Return the [x, y] coordinate for the center point of the cell that contains the specified text.  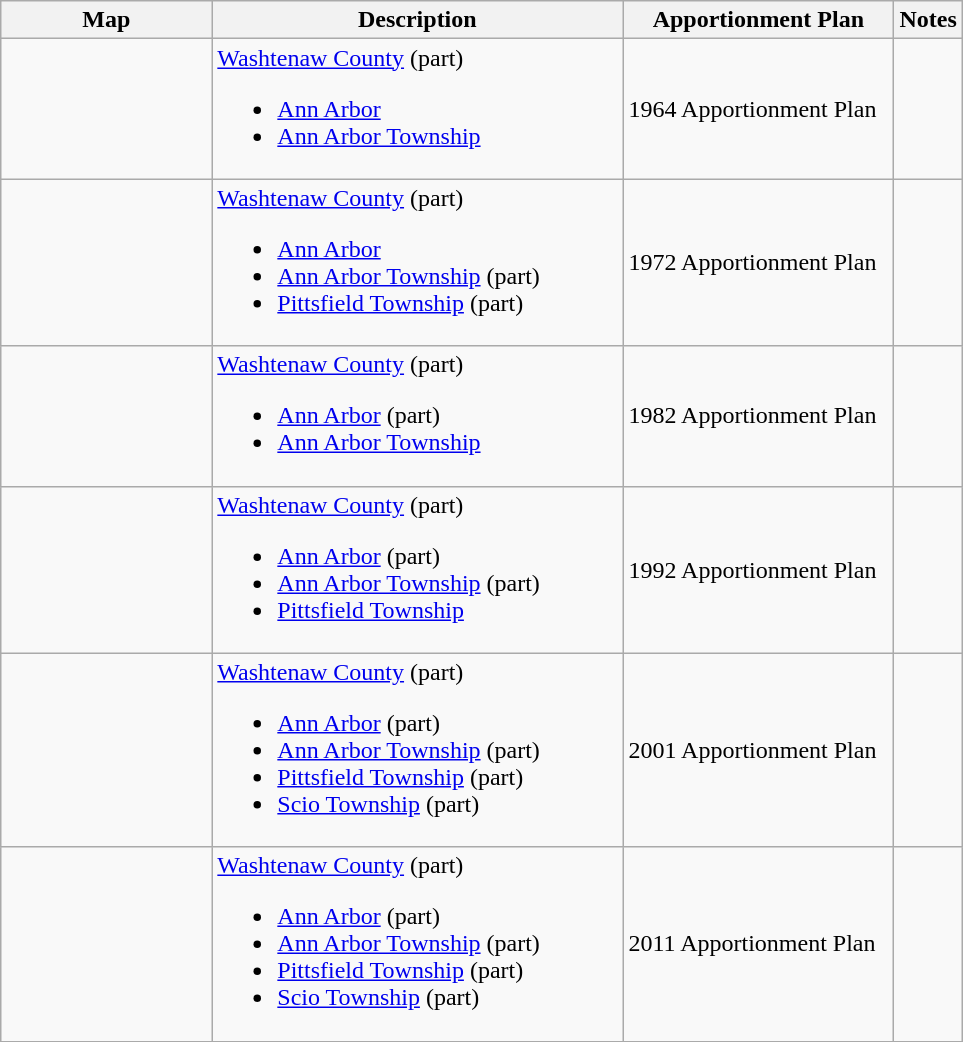
1982 Apportionment Plan [758, 416]
Description [418, 20]
Notes [928, 20]
Washtenaw County (part)Ann ArborAnn Arbor Township (part)Pittsfield Township (part) [418, 262]
Apportionment Plan [758, 20]
Washtenaw County (part)Ann ArborAnn Arbor Township [418, 109]
Washtenaw County (part)Ann Arbor (part)Ann Arbor Township (part)Pittsfield Township [418, 570]
1964 Apportionment Plan [758, 109]
1972 Apportionment Plan [758, 262]
1992 Apportionment Plan [758, 570]
Washtenaw County (part)Ann Arbor (part)Ann Arbor Township [418, 416]
2011 Apportionment Plan [758, 944]
2001 Apportionment Plan [758, 750]
Map [106, 20]
